Return the [X, Y] coordinate for the center point of the cell that contains the specified text.  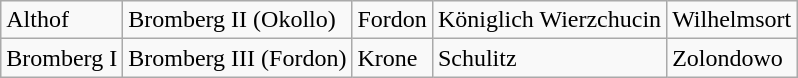
Fordon [392, 20]
Bromberg I [62, 58]
Königlich Wierzchucin [549, 20]
Zolondowo [732, 58]
Schulitz [549, 58]
Krone [392, 58]
Althof [62, 20]
Bromberg III (Fordon) [238, 58]
Bromberg II (Okollo) [238, 20]
Wilhelmsort [732, 20]
